For the text-containing cell, return its midpoint in (X, Y) coordinate format. 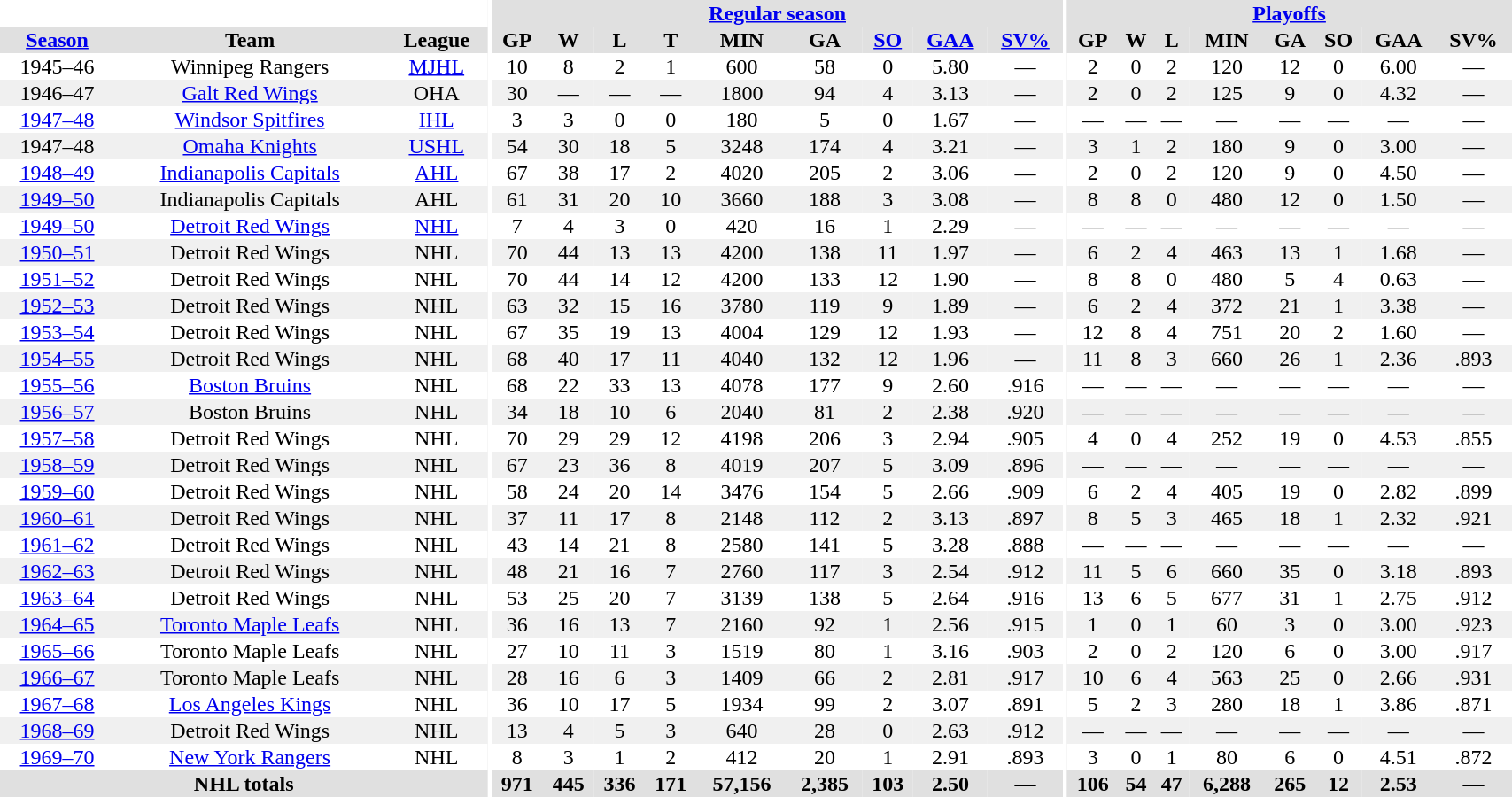
3248 (741, 146)
4019 (741, 465)
1946–47 (57, 93)
1967–68 (57, 704)
63 (517, 306)
33 (620, 385)
60 (1228, 624)
1.68 (1399, 252)
1964–65 (57, 624)
Omaha Knights (250, 146)
Galt Red Wings (250, 93)
.872 (1474, 757)
IHL (436, 120)
1952–53 (57, 306)
23 (569, 465)
57,156 (741, 784)
1965–66 (57, 651)
3.08 (950, 199)
265 (1290, 784)
New York Rangers (250, 757)
1934 (741, 704)
4.51 (1399, 757)
171 (671, 784)
3.21 (950, 146)
4040 (741, 359)
2.36 (1399, 359)
4078 (741, 385)
3780 (741, 306)
League (436, 40)
141 (826, 545)
2760 (741, 571)
2.29 (950, 226)
32 (569, 306)
154 (826, 491)
3476 (741, 491)
2.64 (950, 598)
94 (826, 93)
4198 (741, 438)
3.28 (950, 545)
5.80 (950, 66)
3.86 (1399, 704)
81 (826, 412)
125 (1228, 93)
1.90 (950, 279)
412 (741, 757)
132 (826, 359)
1955–56 (57, 385)
2.81 (950, 677)
677 (1228, 598)
38 (569, 173)
.855 (1474, 438)
1.89 (950, 306)
3.38 (1399, 306)
1.67 (950, 120)
2.53 (1399, 784)
1969–70 (57, 757)
Regular season (778, 13)
40 (569, 359)
1953–54 (57, 332)
1.96 (950, 359)
1.97 (950, 252)
1945–46 (57, 66)
405 (1228, 491)
Windsor Spitfires (250, 120)
27 (517, 651)
47 (1172, 784)
6,288 (1228, 784)
43 (517, 545)
2.56 (950, 624)
103 (888, 784)
2,385 (826, 784)
1960–61 (57, 518)
2.94 (950, 438)
.931 (1474, 677)
0.63 (1399, 279)
USHL (436, 146)
971 (517, 784)
.915 (1026, 624)
.920 (1026, 412)
.905 (1026, 438)
6.00 (1399, 66)
133 (826, 279)
600 (741, 66)
1959–60 (57, 491)
2.32 (1399, 518)
2.50 (950, 784)
Season (57, 40)
1.60 (1399, 332)
2.91 (950, 757)
420 (741, 226)
48 (517, 571)
2580 (741, 545)
.871 (1474, 704)
1951–52 (57, 279)
3.07 (950, 704)
37 (517, 518)
2.54 (950, 571)
4020 (741, 173)
563 (1228, 677)
61 (517, 199)
53 (517, 598)
129 (826, 332)
119 (826, 306)
4.50 (1399, 173)
2.63 (950, 731)
1948–49 (57, 173)
NHL totals (244, 784)
.903 (1026, 651)
445 (569, 784)
99 (826, 704)
.923 (1474, 624)
4.53 (1399, 438)
OHA (436, 93)
1.50 (1399, 199)
.909 (1026, 491)
117 (826, 571)
3.16 (950, 651)
3.18 (1399, 571)
206 (826, 438)
.888 (1026, 545)
1800 (741, 93)
3660 (741, 199)
.897 (1026, 518)
4.32 (1399, 93)
2148 (741, 518)
751 (1228, 332)
Playoffs (1290, 13)
1950–51 (57, 252)
92 (826, 624)
465 (1228, 518)
640 (741, 731)
2.75 (1399, 598)
3.09 (950, 465)
3139 (741, 598)
2.60 (950, 385)
1963–64 (57, 598)
280 (1228, 704)
2040 (741, 412)
3.06 (950, 173)
1409 (741, 677)
34 (517, 412)
372 (1228, 306)
112 (826, 518)
1966–67 (57, 677)
2160 (741, 624)
.921 (1474, 518)
1961–62 (57, 545)
177 (826, 385)
4004 (741, 332)
2.82 (1399, 491)
1.93 (950, 332)
Team (250, 40)
205 (826, 173)
MJHL (436, 66)
463 (1228, 252)
207 (826, 465)
15 (620, 306)
1957–58 (57, 438)
252 (1228, 438)
22 (569, 385)
1962–63 (57, 571)
1956–57 (57, 412)
.899 (1474, 491)
.896 (1026, 465)
24 (569, 491)
1958–59 (57, 465)
1968–69 (57, 731)
Los Angeles Kings (250, 704)
66 (826, 677)
188 (826, 199)
T (671, 40)
1954–55 (57, 359)
26 (1290, 359)
Winnipeg Rangers (250, 66)
2.38 (950, 412)
.891 (1026, 704)
106 (1093, 784)
1519 (741, 651)
336 (620, 784)
174 (826, 146)
